Output the (x, y) coordinate of the center of the cell containing the given text.  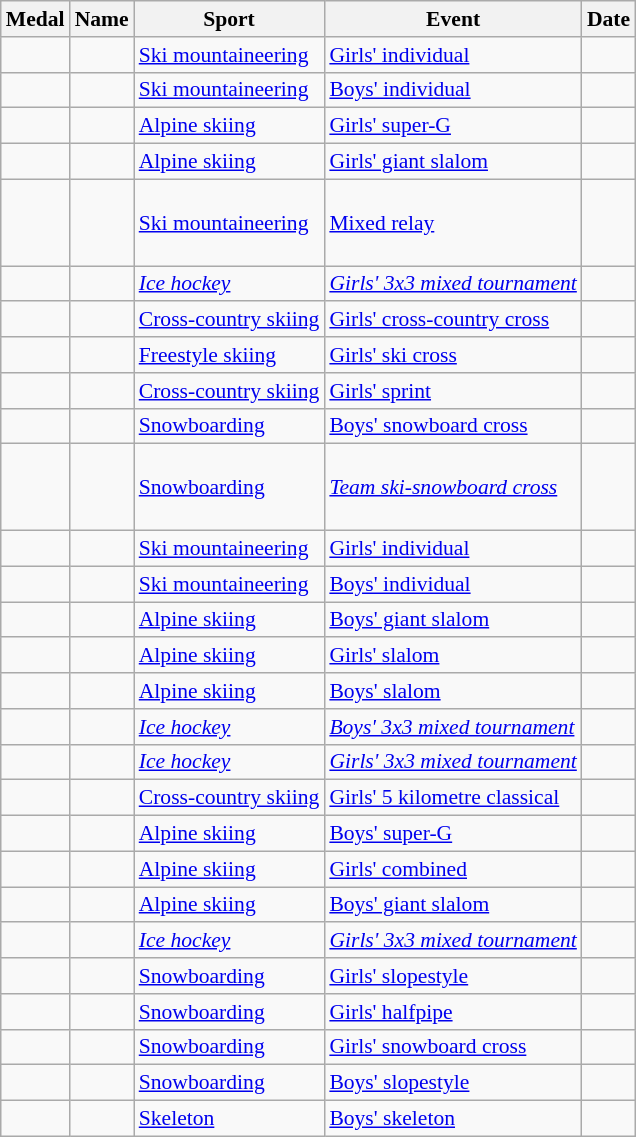
Girls' snowboard cross (453, 1047)
Medal (36, 19)
Girls' sprint (453, 391)
Date (608, 19)
Boys' slalom (453, 691)
Freestyle skiing (230, 355)
Boys' skeleton (453, 1119)
Girls' cross-country cross (453, 320)
Boys' slopestyle (453, 1083)
Girls' combined (453, 869)
Name (102, 19)
Girls' slopestyle (453, 976)
Mixed relay (453, 222)
Girls' slalom (453, 656)
Skeleton (230, 1119)
Girls' giant slalom (453, 162)
Girls' halfpipe (453, 1012)
Girls' 5 kilometre classical (453, 798)
Girls' ski cross (453, 355)
Team ski-snowboard cross (453, 488)
Boys' 3x3 mixed tournament (453, 727)
Girls' super-G (453, 126)
Event (453, 19)
Boys' snowboard cross (453, 426)
Boys' super-G (453, 834)
Sport (230, 19)
